Return [x, y] of the center of cell containing provided text 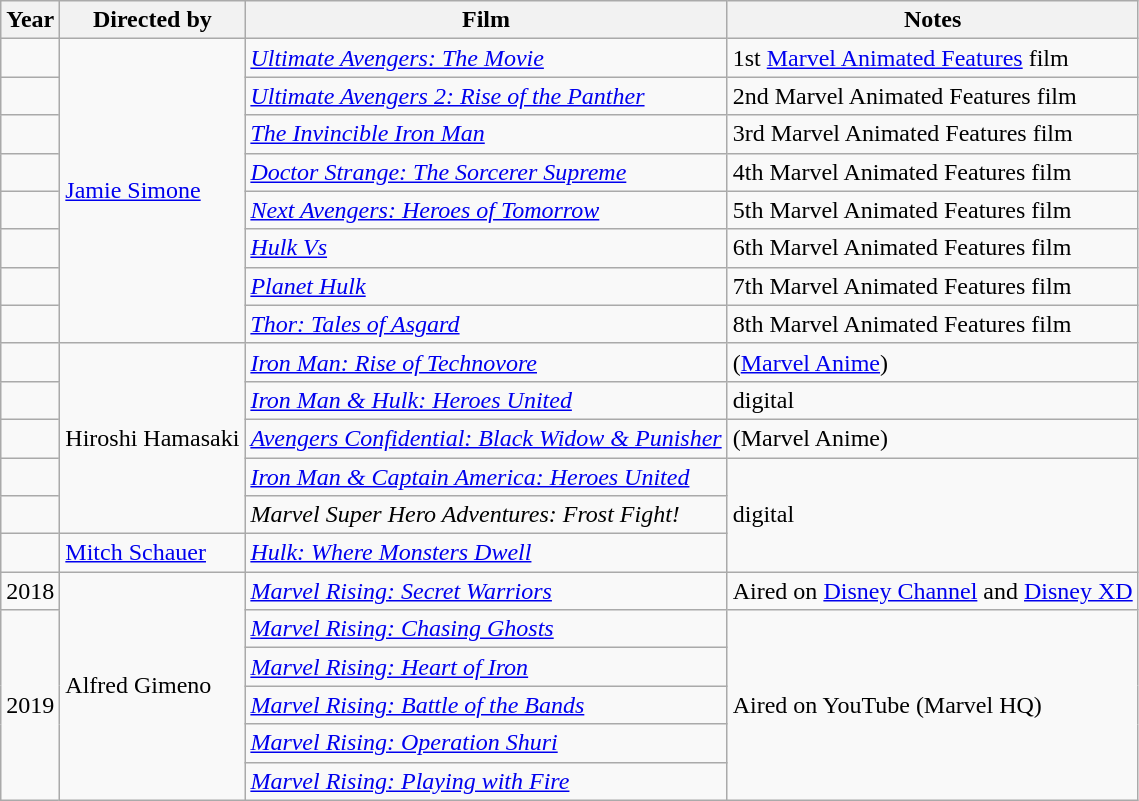
6th Marvel Animated Features film [932, 248]
8th Marvel Animated Features film [932, 324]
Marvel Rising: Secret Warriors [486, 591]
Marvel Rising: Heart of Iron [486, 667]
5th Marvel Animated Features film [932, 210]
Iron Man & Captain America: Heroes United [486, 477]
Marvel Rising: Playing with Fire [486, 781]
Iron Man & Hulk: Heroes United [486, 400]
Next Avengers: Heroes of Tomorrow [486, 210]
Film [486, 20]
2018 [30, 591]
Iron Man: Rise of Technovore [486, 362]
Jamie Simone [152, 191]
Hulk Vs [486, 248]
Hulk: Where Monsters Dwell [486, 553]
Year [30, 20]
Marvel Rising: Battle of the Bands [486, 705]
Marvel Super Hero Adventures: Frost Fight! [486, 515]
Marvel Rising: Chasing Ghosts [486, 629]
Aired on Disney Channel and Disney XD [932, 591]
3rd Marvel Animated Features film [932, 134]
2019 [30, 705]
Doctor Strange: The Sorcerer Supreme [486, 172]
Alfred Gimeno [152, 686]
Hiroshi Hamasaki [152, 438]
Notes [932, 20]
Directed by [152, 20]
The Invincible Iron Man [486, 134]
4th Marvel Animated Features film [932, 172]
2nd Marvel Animated Features film [932, 96]
Planet Hulk [486, 286]
7th Marvel Animated Features film [932, 286]
Mitch Schauer [152, 553]
Ultimate Avengers 2: Rise of the Panther [486, 96]
Marvel Rising: Operation Shuri [486, 743]
Ultimate Avengers: The Movie [486, 58]
Aired on YouTube (Marvel HQ) [932, 705]
Thor: Tales of Asgard [486, 324]
Avengers Confidential: Black Widow & Punisher [486, 438]
1st Marvel Animated Features film [932, 58]
